From the cell containing the given text, extract its center point as [X, Y] coordinate. 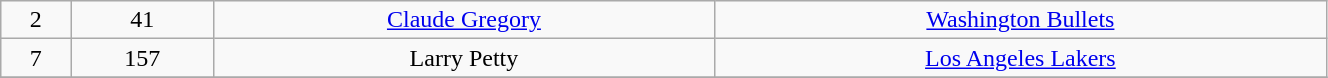
Los Angeles Lakers [1020, 58]
Claude Gregory [464, 20]
7 [36, 58]
2 [36, 20]
157 [142, 58]
41 [142, 20]
Larry Petty [464, 58]
Washington Bullets [1020, 20]
